Capture the cell that displays the provided text and extract its [x, y] central coordinate. 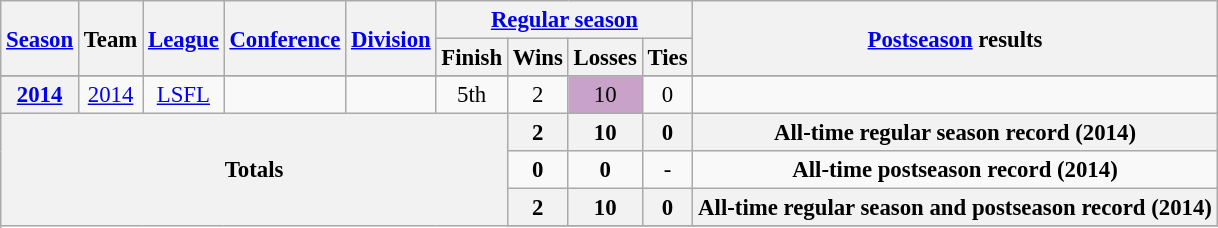
All-time regular season record (2014) [955, 133]
Finish [472, 58]
Team [110, 38]
Losses [605, 58]
All-time regular season and postseason record (2014) [955, 208]
5th [472, 95]
Totals [254, 170]
LSFL [184, 95]
Division [391, 38]
Conference [285, 38]
All-time postseason record (2014) [955, 170]
Wins [538, 58]
- [668, 170]
Ties [668, 58]
Postseason results [955, 38]
Season [40, 38]
Regular season [564, 20]
League [184, 38]
